From the cell containing the given text, extract its center point as [x, y] coordinate. 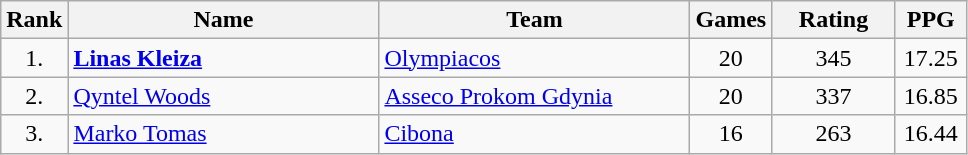
17.25 [930, 58]
Cibona [534, 134]
Rating [834, 20]
Name [224, 20]
16.44 [930, 134]
Team [534, 20]
16.85 [930, 96]
16 [731, 134]
Games [731, 20]
Linas Kleiza [224, 58]
Asseco Prokom Gdynia [534, 96]
337 [834, 96]
Olympiacos [534, 58]
PPG [930, 20]
Qyntel Woods [224, 96]
3. [34, 134]
345 [834, 58]
Marko Tomas [224, 134]
2. [34, 96]
1. [34, 58]
263 [834, 134]
Rank [34, 20]
